Search for the cell housing the specified text and yield its (X, Y) center coordinate. 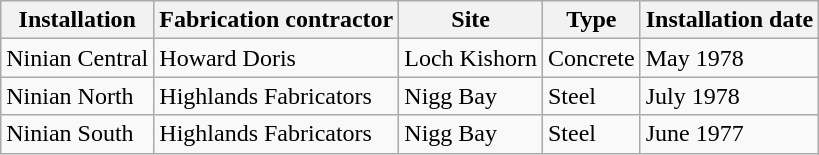
Ninian Central (78, 58)
Installation date (729, 20)
May 1978 (729, 58)
Installation (78, 20)
Fabrication contractor (276, 20)
June 1977 (729, 134)
July 1978 (729, 96)
Site (471, 20)
Type (591, 20)
Ninian South (78, 134)
Ninian North (78, 96)
Concrete (591, 58)
Loch Kishorn (471, 58)
Howard Doris (276, 58)
